Find where the given text appears and provide that cell's center as [x, y] coordinate. 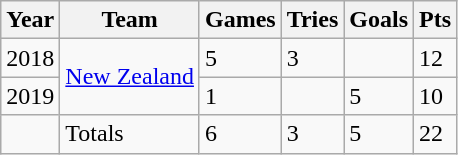
6 [240, 134]
12 [436, 58]
2018 [30, 58]
Games [240, 20]
Tries [312, 20]
Goals [379, 20]
Totals [130, 134]
2019 [30, 96]
New Zealand [130, 77]
22 [436, 134]
10 [436, 96]
Year [30, 20]
Team [130, 20]
Pts [436, 20]
1 [240, 96]
